Scan for the cell matching the given text and deliver its [x, y] coordinate at center. 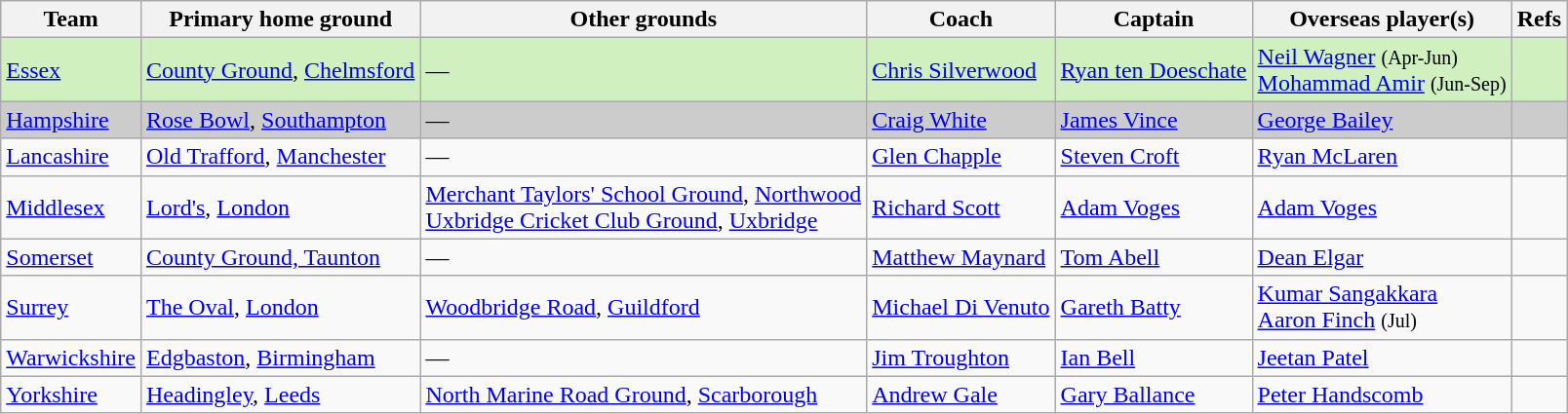
Coach [961, 19]
Neil Wagner (Apr-Jun) Mohammad Amir (Jun-Sep) [1382, 70]
Kumar Sangakkara Aaron Finch (Jul) [1382, 308]
Michael Di Venuto [961, 308]
Peter Handscomb [1382, 395]
Hampshire [71, 120]
Ian Bell [1154, 358]
Steven Croft [1154, 157]
Tom Abell [1154, 257]
Richard Scott [961, 207]
Warwickshire [71, 358]
Overseas player(s) [1382, 19]
Old Trafford, Manchester [280, 157]
Refs [1539, 19]
Merchant Taylors' School Ground, NorthwoodUxbridge Cricket Club Ground, Uxbridge [644, 207]
James Vince [1154, 120]
George Bailey [1382, 120]
Ryan ten Doeschate [1154, 70]
Yorkshire [71, 395]
Lord's, London [280, 207]
Surrey [71, 308]
Gary Ballance [1154, 395]
The Oval, London [280, 308]
Essex [71, 70]
Primary home ground [280, 19]
Rose Bowl, Southampton [280, 120]
Chris Silverwood [961, 70]
Other grounds [644, 19]
Jeetan Patel [1382, 358]
Lancashire [71, 157]
North Marine Road Ground, Scarborough [644, 395]
Jim Troughton [961, 358]
Middlesex [71, 207]
County Ground, Taunton [280, 257]
Glen Chapple [961, 157]
Gareth Batty [1154, 308]
Andrew Gale [961, 395]
Somerset [71, 257]
Woodbridge Road, Guildford [644, 308]
Captain [1154, 19]
County Ground, Chelmsford [280, 70]
Edgbaston, Birmingham [280, 358]
Ryan McLaren [1382, 157]
Team [71, 19]
Matthew Maynard [961, 257]
Headingley, Leeds [280, 395]
Craig White [961, 120]
Dean Elgar [1382, 257]
